Determine the (x, y) coordinate at the center of the cell enclosing the given text.  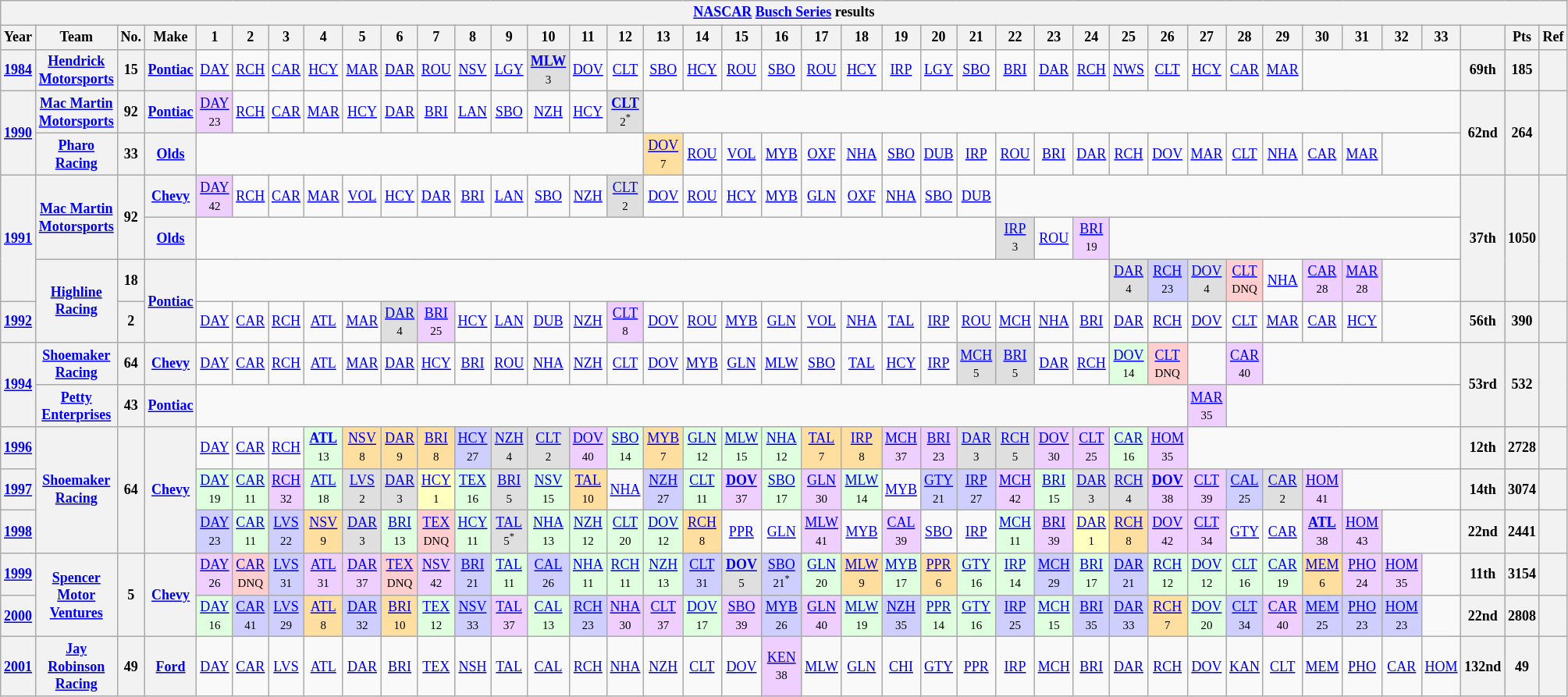
10 (548, 37)
TEX (436, 667)
NZH27 (663, 489)
20 (938, 37)
NSV15 (548, 489)
Pts (1522, 37)
BRI25 (436, 322)
132nd (1483, 667)
DAR33 (1129, 616)
25 (1129, 37)
1991 (19, 239)
CARDNQ (251, 574)
DOV30 (1054, 448)
NSV42 (436, 574)
GLN30 (821, 489)
LVS2 (362, 489)
RCH7 (1168, 616)
2001 (19, 667)
26 (1168, 37)
DOV42 (1168, 532)
BRI15 (1054, 489)
TAL5* (509, 532)
62nd (1483, 133)
Highline Racing (76, 301)
9 (509, 37)
GLN20 (821, 574)
1994 (19, 384)
MCH5 (976, 364)
ATL13 (323, 448)
NWS (1129, 70)
LVS (286, 667)
1996 (19, 448)
TAL11 (509, 574)
NZH4 (509, 448)
DAY26 (215, 574)
RCH5 (1015, 448)
KEN38 (782, 667)
16 (782, 37)
DOV4 (1207, 280)
ATL38 (1322, 532)
32 (1402, 37)
IRP27 (976, 489)
CLT2* (625, 112)
DOV17 (702, 616)
CLT37 (663, 616)
MLW9 (862, 574)
MLW3 (548, 70)
DAY42 (215, 197)
1984 (19, 70)
24 (1091, 37)
19 (901, 37)
Ref (1553, 37)
4 (323, 37)
DOV5 (741, 574)
MEM25 (1322, 616)
ATL18 (323, 489)
NSV9 (323, 532)
Pharo Racing (76, 155)
HCY27 (473, 448)
12th (1483, 448)
14th (1483, 489)
MAR28 (1363, 280)
185 (1522, 70)
14 (702, 37)
LVS31 (286, 574)
ATL8 (323, 616)
CAL39 (901, 532)
MCH42 (1015, 489)
Jay Robinson Racing (76, 667)
7 (436, 37)
CLT20 (625, 532)
NSV33 (473, 616)
8 (473, 37)
22 (1015, 37)
CAR16 (1129, 448)
1992 (19, 322)
6 (400, 37)
43 (131, 406)
DAR37 (362, 574)
CLT16 (1245, 574)
CAR19 (1282, 574)
PHO23 (1363, 616)
RCH32 (286, 489)
NHA12 (782, 448)
TEX16 (473, 489)
13 (663, 37)
NZH12 (588, 532)
BRI23 (938, 448)
HOM23 (1402, 616)
CAL25 (1245, 489)
NHA13 (548, 532)
GLN12 (702, 448)
BRI39 (1054, 532)
DAY16 (215, 616)
CLT8 (625, 322)
DAR1 (1091, 532)
CHI (901, 667)
CLT39 (1207, 489)
No. (131, 37)
HOM (1441, 667)
PPR14 (938, 616)
2441 (1522, 532)
CAR28 (1322, 280)
MYB26 (782, 616)
Year (19, 37)
DOV20 (1207, 616)
CAL26 (548, 574)
MCH11 (1015, 532)
MLW14 (862, 489)
2000 (19, 616)
SBO17 (782, 489)
TAL7 (821, 448)
NSV8 (362, 448)
23 (1054, 37)
NZH13 (663, 574)
Make (170, 37)
DOV14 (1129, 364)
NASCAR Busch Series results (784, 12)
11 (588, 37)
BRI21 (473, 574)
BRI19 (1091, 238)
IRP3 (1015, 238)
CLT31 (702, 574)
CAR2 (1282, 489)
12 (625, 37)
SBO21* (782, 574)
SBO39 (741, 616)
IRP14 (1015, 574)
TAL37 (509, 616)
LVS29 (286, 616)
69th (1483, 70)
MYB17 (901, 574)
56th (1483, 322)
27 (1207, 37)
264 (1522, 133)
Spencer Motor Ventures (76, 595)
DOV37 (741, 489)
GTY21 (938, 489)
MCH37 (901, 448)
DAY19 (215, 489)
Ford (170, 667)
MLW19 (862, 616)
KAN (1245, 667)
PHO24 (1363, 574)
1998 (19, 532)
DAR21 (1129, 574)
IRP25 (1015, 616)
28 (1245, 37)
DOV7 (663, 155)
TAL10 (588, 489)
CAR41 (251, 616)
CAL (548, 667)
21 (976, 37)
DAR32 (362, 616)
MYB7 (663, 448)
MEM6 (1322, 574)
11th (1483, 574)
NZH35 (901, 616)
31 (1363, 37)
30 (1322, 37)
3074 (1522, 489)
1990 (19, 133)
HOM43 (1363, 532)
GLN40 (821, 616)
HOM41 (1322, 489)
PHO (1363, 667)
RCH11 (625, 574)
DAR9 (400, 448)
1999 (19, 574)
BRI17 (1091, 574)
MAR35 (1207, 406)
BRI8 (436, 448)
MLW41 (821, 532)
IRP8 (862, 448)
NHA30 (625, 616)
DOV40 (588, 448)
1 (215, 37)
37th (1483, 239)
HCY1 (436, 489)
LVS22 (286, 532)
MEM (1322, 667)
1997 (19, 489)
CLT11 (702, 489)
SBO14 (625, 448)
17 (821, 37)
CLT25 (1091, 448)
Hendrick Motorsports (76, 70)
Team (76, 37)
2728 (1522, 448)
CAL13 (548, 616)
1050 (1522, 239)
532 (1522, 384)
3154 (1522, 574)
RCH4 (1129, 489)
TEX12 (436, 616)
PPR6 (938, 574)
53rd (1483, 384)
DOV38 (1168, 489)
Petty Enterprises (76, 406)
3 (286, 37)
29 (1282, 37)
MCH15 (1054, 616)
HCY11 (473, 532)
NSH (473, 667)
RCH12 (1168, 574)
MCH29 (1054, 574)
BRI13 (400, 532)
BRI35 (1091, 616)
BRI10 (400, 616)
ATL31 (323, 574)
MLW15 (741, 448)
390 (1522, 322)
NSV (473, 70)
NHA11 (588, 574)
2808 (1522, 616)
